Provide the [x, y] coordinate of the cell's center where the given text is located.  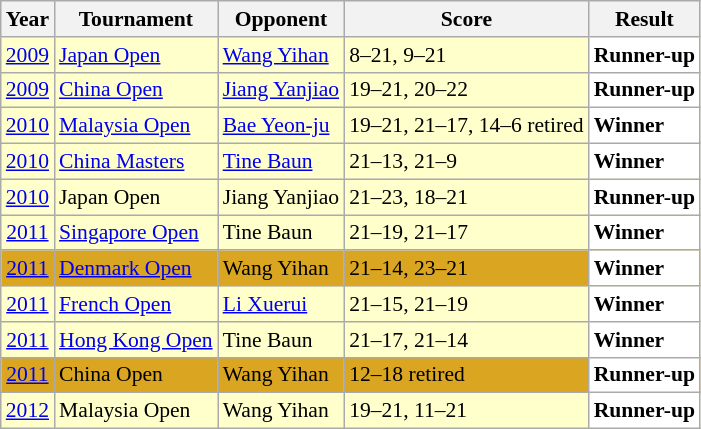
19–21, 11–21 [466, 411]
12–18 retired [466, 375]
2012 [28, 411]
Singapore Open [136, 233]
21–13, 21–9 [466, 162]
Opponent [281, 19]
Denmark Open [136, 269]
21–15, 21–19 [466, 304]
Li Xuerui [281, 304]
19–21, 20–22 [466, 90]
19–21, 21–17, 14–6 retired [466, 126]
China Masters [136, 162]
Score [466, 19]
21–17, 21–14 [466, 340]
Year [28, 19]
21–23, 18–21 [466, 197]
8–21, 9–21 [466, 55]
21–14, 23–21 [466, 269]
Result [644, 19]
Tournament [136, 19]
Hong Kong Open [136, 340]
French Open [136, 304]
21–19, 21–17 [466, 233]
Bae Yeon-ju [281, 126]
